Detect which cell encompasses the target text, then output its [X, Y] center coordinate. 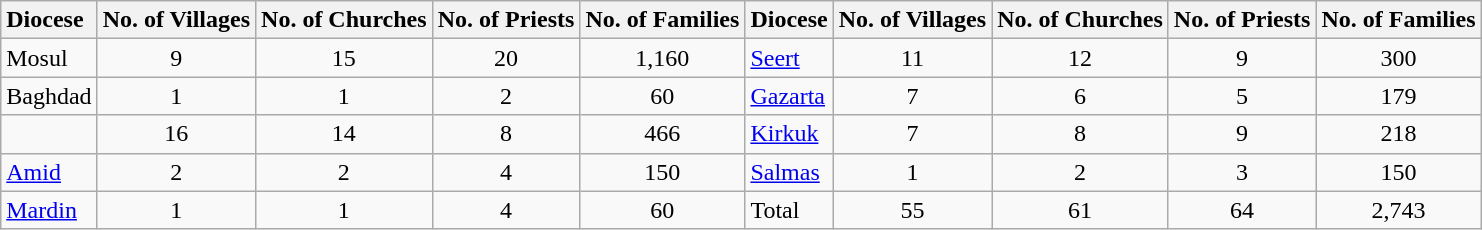
218 [1398, 134]
11 [912, 58]
20 [506, 58]
61 [1080, 210]
Amid [49, 172]
Kirkuk [789, 134]
5 [1242, 96]
16 [176, 134]
466 [662, 134]
Mardin [49, 210]
64 [1242, 210]
6 [1080, 96]
15 [344, 58]
Mosul [49, 58]
14 [344, 134]
179 [1398, 96]
12 [1080, 58]
55 [912, 210]
Seert [789, 58]
Salmas [789, 172]
2,743 [1398, 210]
1,160 [662, 58]
3 [1242, 172]
Total [789, 210]
Baghdad [49, 96]
Gazarta [789, 96]
300 [1398, 58]
